Provide the [X, Y] coordinate of the cell's center where the given text is located.  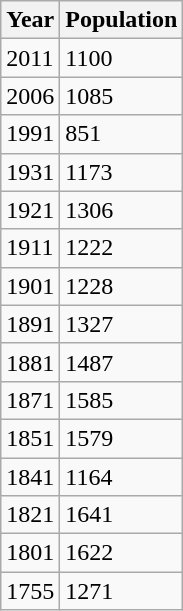
1911 [30, 248]
1841 [30, 477]
1755 [30, 591]
1487 [122, 362]
1801 [30, 553]
1228 [122, 286]
851 [122, 134]
1085 [122, 96]
2006 [30, 96]
1851 [30, 438]
1881 [30, 362]
1585 [122, 400]
1622 [122, 553]
1222 [122, 248]
1891 [30, 324]
Population [122, 20]
2011 [30, 58]
Year [30, 20]
1100 [122, 58]
1641 [122, 515]
1901 [30, 286]
1931 [30, 172]
1271 [122, 591]
1821 [30, 515]
1991 [30, 134]
1579 [122, 438]
1306 [122, 210]
1327 [122, 324]
1173 [122, 172]
1164 [122, 477]
1871 [30, 400]
1921 [30, 210]
